Return [X, Y] of the center of cell containing provided text 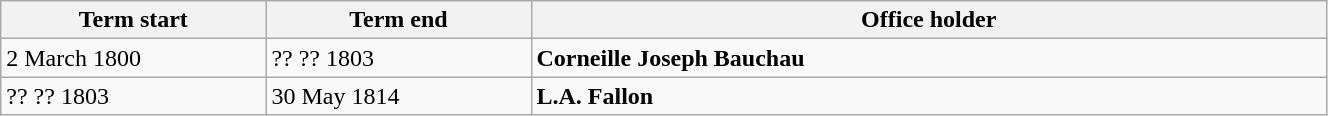
Office holder [928, 20]
L.A. Fallon [928, 96]
Corneille Joseph Bauchau [928, 58]
30 May 1814 [398, 96]
Term start [134, 20]
2 March 1800 [134, 58]
Term end [398, 20]
